Determine the (x, y) coordinate at the center of the cell enclosing the given text.  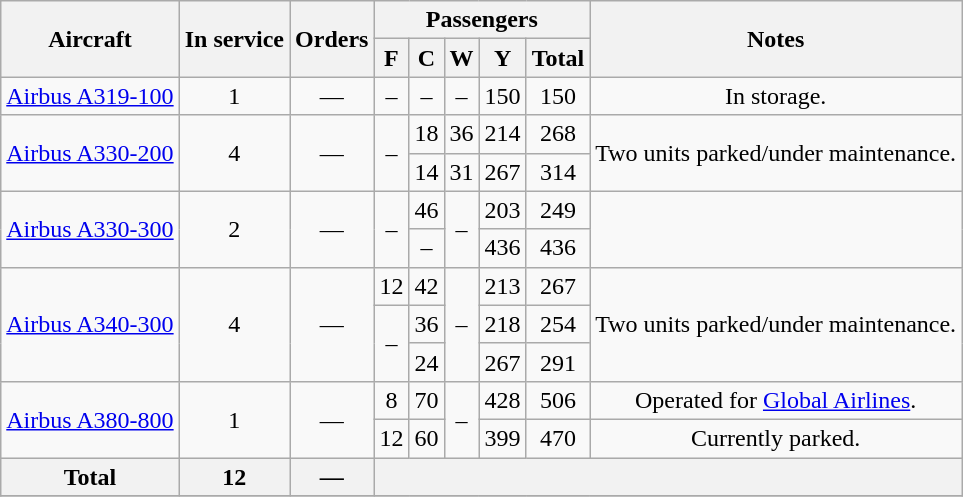
506 (558, 400)
Notes (776, 39)
249 (558, 210)
8 (392, 400)
In storage. (776, 96)
42 (426, 286)
14 (426, 172)
2 (234, 229)
213 (502, 286)
214 (502, 134)
24 (426, 362)
203 (502, 210)
Currently parked. (776, 438)
Passengers (482, 20)
31 (462, 172)
Airbus A340-300 (90, 324)
399 (502, 438)
291 (558, 362)
C (426, 58)
Aircraft (90, 39)
470 (558, 438)
Orders (332, 39)
Y (502, 58)
W (462, 58)
In service (234, 39)
Operated for Global Airlines. (776, 400)
Airbus A330-300 (90, 229)
70 (426, 400)
F (392, 58)
46 (426, 210)
218 (502, 324)
428 (502, 400)
60 (426, 438)
Airbus A330-200 (90, 153)
Airbus A319-100 (90, 96)
314 (558, 172)
268 (558, 134)
18 (426, 134)
254 (558, 324)
Airbus A380-800 (90, 419)
